Determine the [X, Y] coordinate at the center of the cell enclosing the given text.  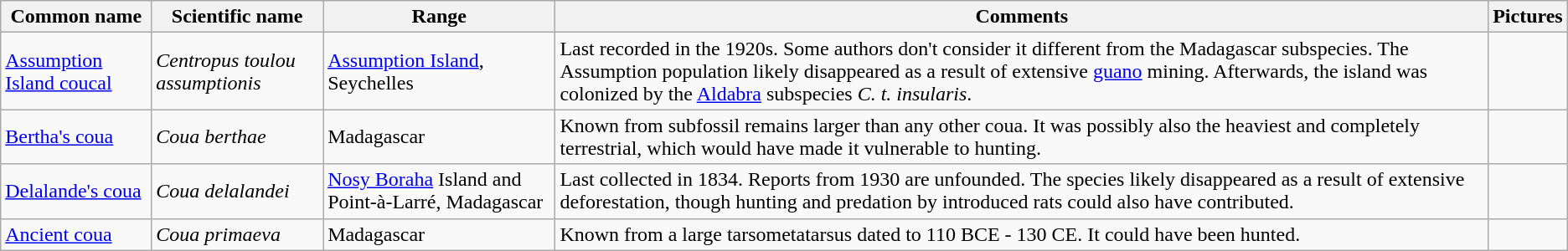
Pictures [1528, 17]
Coua berthae [238, 137]
Range [439, 17]
Known from a large tarsometatarsus dated to 110 BCE - 130 CE. It could have been hunted. [1022, 234]
Nosy Boraha Island and Point-à-Larré, Madagascar [439, 191]
Delalande's coua [76, 191]
Assumption Island coucal [76, 71]
Bertha's coua [76, 137]
Coua primaeva [238, 234]
Common name [76, 17]
Coua delalandei [238, 191]
Comments [1022, 17]
Ancient coua [76, 234]
Assumption Island, Seychelles [439, 71]
Centropus toulou assumptionis [238, 71]
Scientific name [238, 17]
